Identify which cell holds the provided text, then report its [x, y] central coordinate. 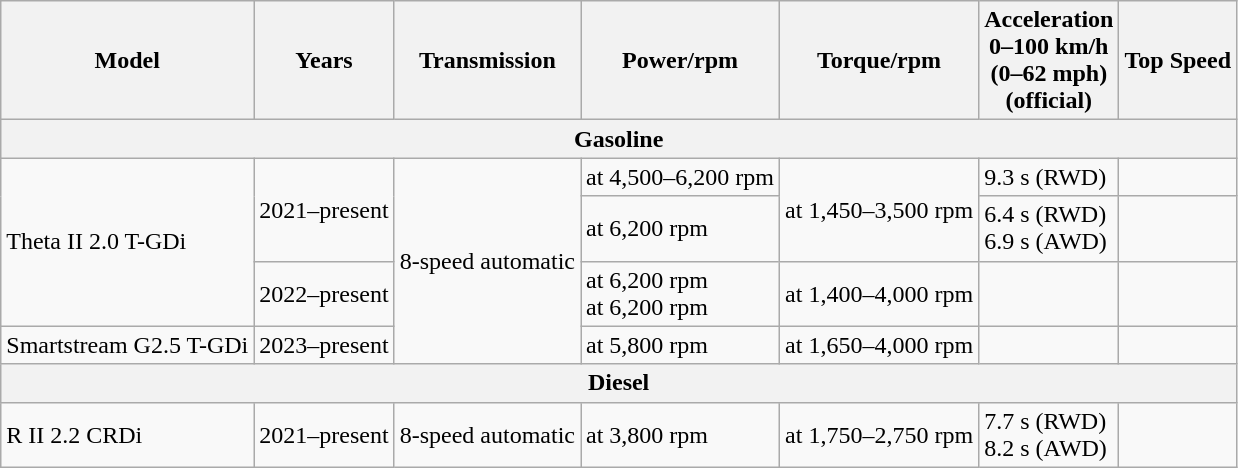
Smartstream G2.5 T-GDi [128, 345]
Acceleration0–100 km/h(0–62 mph)(official) [1049, 60]
at 6,200 rpm [680, 228]
Transmission [487, 60]
Gasoline [619, 139]
at 3,800 rpm [680, 434]
2023–present [324, 345]
Power/rpm [680, 60]
at 1,650–4,000 rpm [880, 345]
Torque/rpm [880, 60]
7.7 s (RWD)8.2 s (AWD) [1049, 434]
at 4,500–6,200 rpm [680, 177]
9.3 s (RWD) [1049, 177]
at 5,800 rpm [680, 345]
Top Speed [1178, 60]
Diesel [619, 383]
at 6,200 rpm at 6,200 rpm [680, 294]
at 1,750–2,750 rpm [880, 434]
Theta II 2.0 T-GDi [128, 242]
at 1,400–4,000 rpm [880, 294]
at 1,450–3,500 rpm [880, 210]
Years [324, 60]
R II 2.2 CRDi [128, 434]
6.4 s (RWD)6.9 s (AWD) [1049, 228]
2022–present [324, 294]
Model [128, 60]
